Pinpoint the cell where the given text exists, returning its (X, Y) midpoint coordinate. 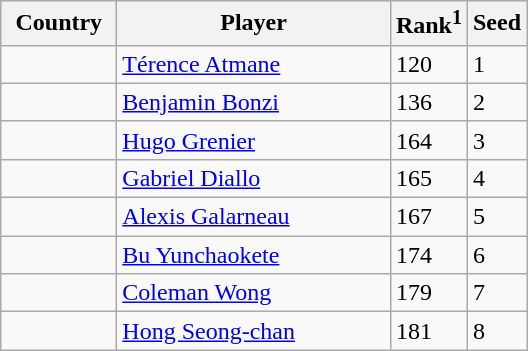
Rank1 (428, 24)
4 (496, 178)
Hugo Grenier (254, 140)
Seed (496, 24)
8 (496, 331)
Gabriel Diallo (254, 178)
164 (428, 140)
Coleman Wong (254, 293)
120 (428, 64)
Country (59, 24)
1 (496, 64)
Hong Seong-chan (254, 331)
181 (428, 331)
167 (428, 217)
174 (428, 255)
136 (428, 102)
2 (496, 102)
3 (496, 140)
Alexis Galarneau (254, 217)
Player (254, 24)
7 (496, 293)
Benjamin Bonzi (254, 102)
179 (428, 293)
6 (496, 255)
Bu Yunchaokete (254, 255)
5 (496, 217)
Térence Atmane (254, 64)
165 (428, 178)
